Capture the cell that displays the provided text and extract its [X, Y] central coordinate. 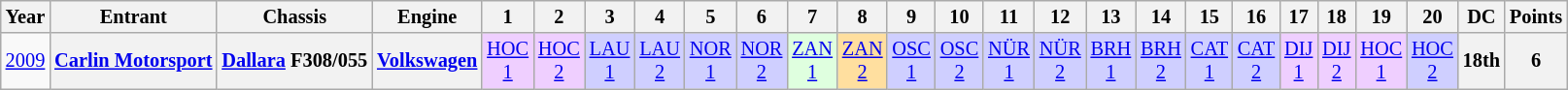
NOR1 [711, 61]
Dallara F308/055 [294, 61]
14 [1161, 16]
11 [1008, 16]
NÜR1 [1008, 61]
12 [1061, 16]
10 [960, 16]
9 [911, 16]
3 [610, 16]
OSC1 [911, 61]
Entrant [133, 16]
18th [1482, 61]
15 [1210, 16]
1 [507, 16]
BRH1 [1111, 61]
5 [711, 16]
8 [863, 16]
DIJ1 [1298, 61]
13 [1111, 16]
Volkswagen [427, 61]
Carlin Motorsport [133, 61]
2009 [25, 61]
Year [25, 16]
2 [560, 16]
DC [1482, 16]
NÜR2 [1061, 61]
ZAN1 [812, 61]
CAT1 [1210, 61]
Engine [427, 16]
LAU1 [610, 61]
20 [1432, 16]
16 [1256, 16]
CAT2 [1256, 61]
Points [1536, 16]
Chassis [294, 16]
OSC2 [960, 61]
4 [660, 16]
BRH2 [1161, 61]
DIJ2 [1337, 61]
7 [812, 16]
18 [1337, 16]
17 [1298, 16]
LAU2 [660, 61]
19 [1381, 16]
NOR2 [762, 61]
ZAN2 [863, 61]
